Determine the [X, Y] coordinate at the center of the cell enclosing the given text.  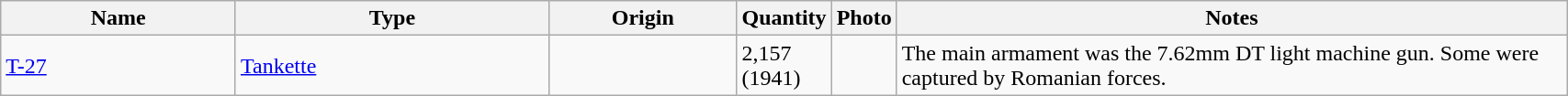
T-27 [118, 66]
Tankette [391, 66]
Origin [643, 18]
2,157 (1941) [784, 66]
Type [391, 18]
Name [118, 18]
Quantity [784, 18]
Photo [863, 18]
The main armament was the 7.62mm DT light machine gun. Some were captured by Romanian forces. [1231, 66]
Notes [1231, 18]
